Provide the (X, Y) coordinate of the cell's center where the given text is located.  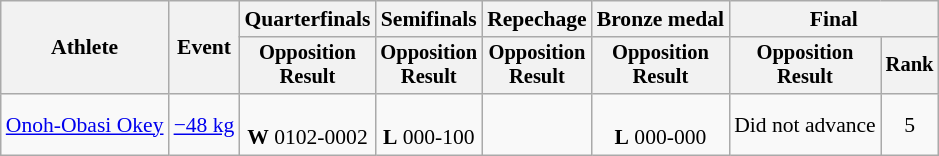
L 000-100 (428, 124)
Semifinals (428, 19)
Repechage (537, 19)
5 (910, 124)
−48 kg (204, 124)
Athlete (85, 48)
Event (204, 48)
W 0102-0002 (307, 124)
Bronze medal (660, 19)
Did not advance (805, 124)
Final (834, 19)
Quarterfinals (307, 19)
Onoh-Obasi Okey (85, 124)
L 000-000 (660, 124)
Rank (910, 66)
